Provide the [x, y] coordinate of the cell's center where the given text is located.  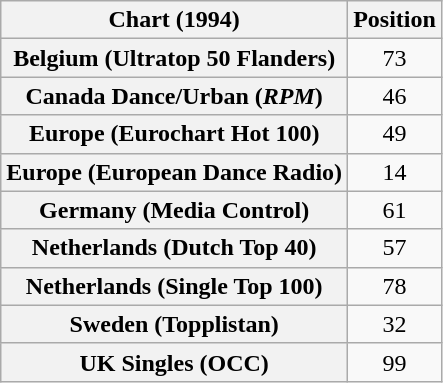
78 [395, 286]
Chart (1994) [174, 20]
46 [395, 96]
32 [395, 324]
57 [395, 248]
14 [395, 172]
73 [395, 58]
Belgium (Ultratop 50 Flanders) [174, 58]
49 [395, 134]
Position [395, 20]
UK Singles (OCC) [174, 362]
Canada Dance/Urban (RPM) [174, 96]
61 [395, 210]
Europe (European Dance Radio) [174, 172]
99 [395, 362]
Europe (Eurochart Hot 100) [174, 134]
Germany (Media Control) [174, 210]
Netherlands (Dutch Top 40) [174, 248]
Netherlands (Single Top 100) [174, 286]
Sweden (Topplistan) [174, 324]
